Find where the given text appears and provide that cell's center as (X, Y) coordinate. 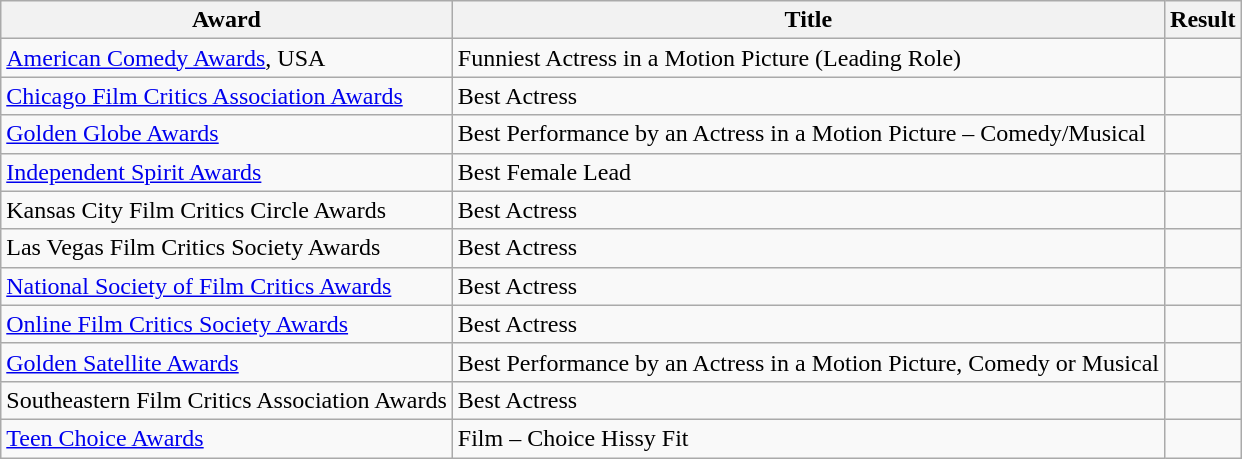
Independent Spirit Awards (227, 172)
Southeastern Film Critics Association Awards (227, 400)
Kansas City Film Critics Circle Awards (227, 210)
National Society of Film Critics Awards (227, 286)
Result (1203, 20)
Title (808, 20)
Best Female Lead (808, 172)
Teen Choice Awards (227, 438)
Best Performance by an Actress in a Motion Picture – Comedy/Musical (808, 134)
Film – Choice Hissy Fit (808, 438)
Las Vegas Film Critics Society Awards (227, 248)
American Comedy Awards, USA (227, 58)
Best Performance by an Actress in a Motion Picture, Comedy or Musical (808, 362)
Funniest Actress in a Motion Picture (Leading Role) (808, 58)
Golden Globe Awards (227, 134)
Online Film Critics Society Awards (227, 324)
Golden Satellite Awards (227, 362)
Chicago Film Critics Association Awards (227, 96)
Award (227, 20)
